Search for the cell housing the specified text and yield its (x, y) center coordinate. 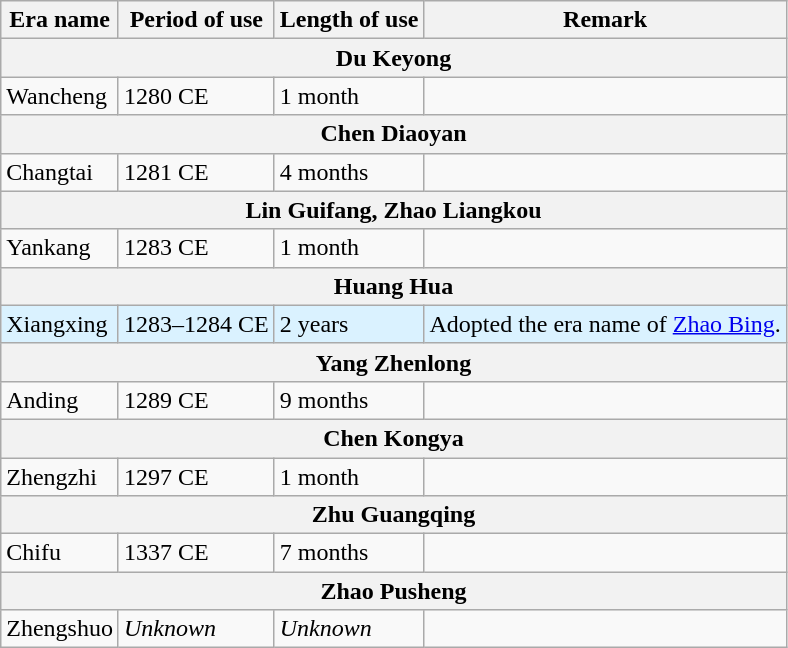
Zhengshuo (60, 629)
7 months (349, 553)
Period of use (196, 20)
Du Keyong (394, 58)
Length of use (349, 20)
Chifu (60, 553)
Xiangxing (60, 324)
1283–1284 CE (196, 324)
Huang Hua (394, 286)
Remark (605, 20)
9 months (349, 400)
1281 CE (196, 172)
2 years (349, 324)
Chen Diaoyan (394, 134)
Zhao Pusheng (394, 591)
Yang Zhenlong (394, 362)
Chen Kongya (394, 438)
Anding (60, 400)
1337 CE (196, 553)
1289 CE (196, 400)
4 months (349, 172)
Changtai (60, 172)
1280 CE (196, 96)
Zhu Guangqing (394, 515)
Yankang (60, 248)
Era name (60, 20)
Lin Guifang, Zhao Liangkou (394, 210)
Adopted the era name of Zhao Bing. (605, 324)
1283 CE (196, 248)
1297 CE (196, 477)
Zhengzhi (60, 477)
Wancheng (60, 96)
